For the text-containing cell, return its midpoint in (X, Y) coordinate format. 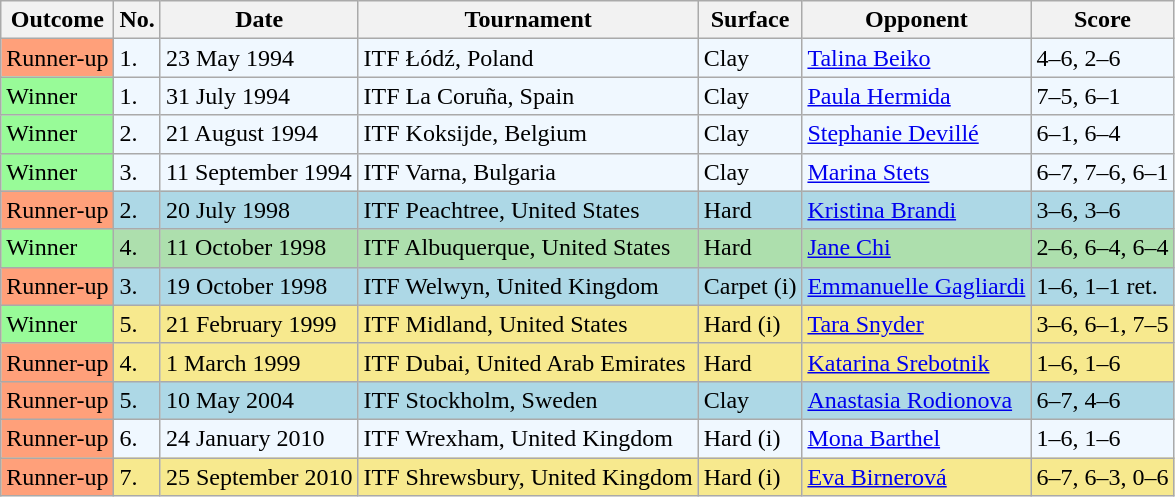
4–6, 2–6 (1102, 58)
21 February 1999 (259, 324)
Katarina Srebotnik (916, 362)
ITF Wrexham, United Kingdom (528, 438)
31 July 1994 (259, 96)
25 September 2010 (259, 477)
20 July 1998 (259, 210)
24 January 2010 (259, 438)
7. (137, 477)
ITF Peachtree, United States (528, 210)
Mona Barthel (916, 438)
ITF Midland, United States (528, 324)
19 October 1998 (259, 286)
Eva Birnerová (916, 477)
1 March 1999 (259, 362)
23 May 1994 (259, 58)
Paula Hermida (916, 96)
6–7, 7–6, 6–1 (1102, 172)
3–6, 6–1, 7–5 (1102, 324)
2–6, 6–4, 6–4 (1102, 248)
11 September 1994 (259, 172)
1–6, 1–1 ret. (1102, 286)
Score (1102, 20)
Kristina Brandi (916, 210)
Marina Stets (916, 172)
ITF Stockholm, Sweden (528, 400)
ITF Albuquerque, United States (528, 248)
Anastasia Rodionova (916, 400)
Opponent (916, 20)
6. (137, 438)
Talina Beiko (916, 58)
Jane Chi (916, 248)
10 May 2004 (259, 400)
6–1, 6–4 (1102, 134)
ITF Dubai, United Arab Emirates (528, 362)
6–7, 4–6 (1102, 400)
6–7, 6–3, 0–6 (1102, 477)
ITF La Coruña, Spain (528, 96)
ITF Welwyn, United Kingdom (528, 286)
21 August 1994 (259, 134)
Emmanuelle Gagliardi (916, 286)
Outcome (58, 20)
Tournament (528, 20)
Date (259, 20)
ITF Koksijde, Belgium (528, 134)
7–5, 6–1 (1102, 96)
3–6, 3–6 (1102, 210)
Tara Snyder (916, 324)
11 October 1998 (259, 248)
Stephanie Devillé (916, 134)
Surface (750, 20)
No. (137, 20)
ITF Łódź, Poland (528, 58)
ITF Varna, Bulgaria (528, 172)
Carpet (i) (750, 286)
ITF Shrewsbury, United Kingdom (528, 477)
